Search for the cell housing the specified text and yield its [x, y] center coordinate. 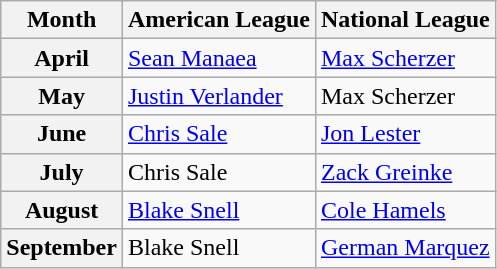
September [62, 248]
Jon Lester [405, 134]
June [62, 134]
Justin Verlander [218, 96]
July [62, 172]
Month [62, 20]
April [62, 58]
May [62, 96]
American League [218, 20]
National League [405, 20]
German Marquez [405, 248]
August [62, 210]
Sean Manaea [218, 58]
Zack Greinke [405, 172]
Cole Hamels [405, 210]
